Find where the given text appears and provide that cell's center as (x, y) coordinate. 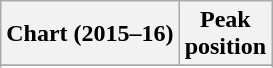
Peakposition (225, 34)
Chart (2015–16) (90, 34)
